Output the [x, y] coordinate of the center of the cell containing the given text.  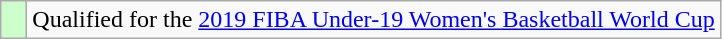
Qualified for the 2019 FIBA Under-19 Women's Basketball World Cup [374, 20]
